Capture the cell that displays the provided text and extract its (x, y) central coordinate. 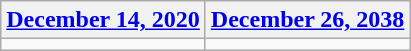
December 14, 2020 (104, 20)
December 26, 2038 (308, 20)
